Extract the [X, Y] coordinate from the center of the cell holding the provided text.  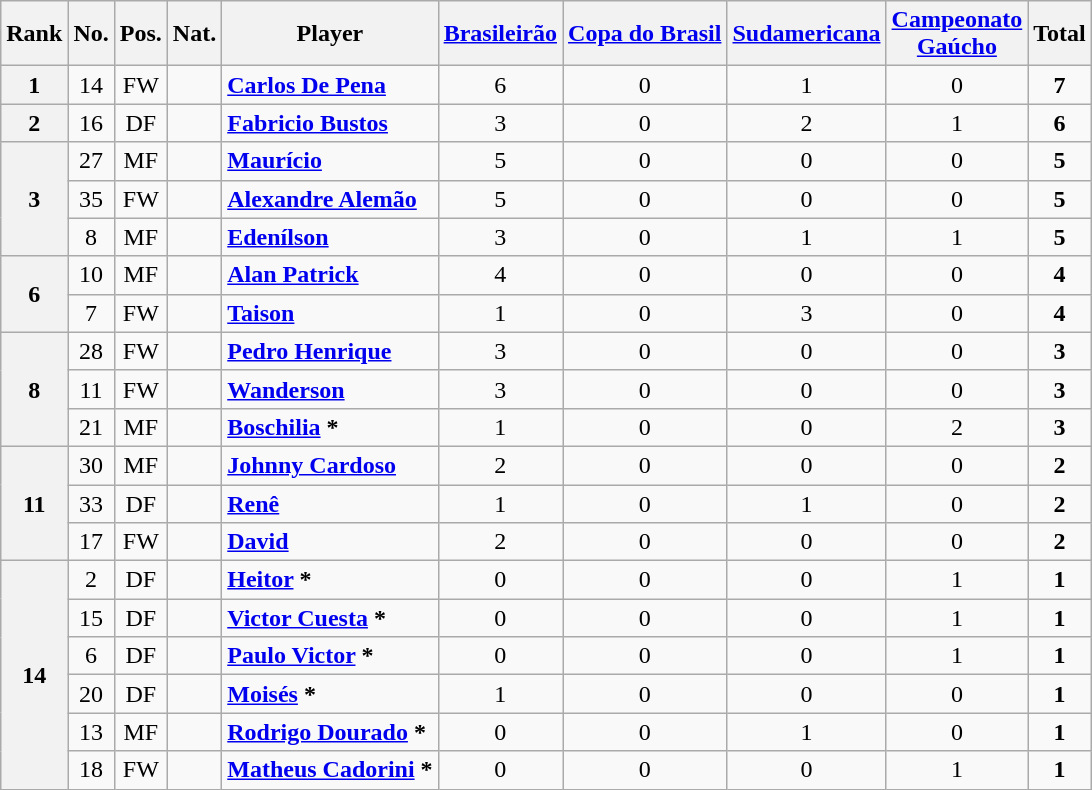
16 [91, 123]
20 [91, 694]
Brasileirão [500, 34]
Player [330, 34]
Heitor * [330, 580]
Alexandre Alemão [330, 199]
Wanderson [330, 389]
27 [91, 161]
Paulo Victor * [330, 656]
13 [91, 732]
Sudamericana [806, 34]
Fabricio Bustos [330, 123]
Total [1060, 34]
Renê [330, 503]
Rodrigo Dourado * [330, 732]
No. [91, 34]
Carlos De Pena [330, 85]
10 [91, 275]
Johnny Cardoso [330, 465]
Victor Cuesta * [330, 618]
Edenílson [330, 237]
18 [91, 770]
Rank [34, 34]
33 [91, 503]
Copa do Brasil [645, 34]
Pos. [140, 34]
30 [91, 465]
Alan Patrick [330, 275]
35 [91, 199]
Matheus Cadorini * [330, 770]
Pedro Henrique [330, 351]
17 [91, 542]
15 [91, 618]
Boschilia * [330, 427]
21 [91, 427]
Maurício [330, 161]
David [330, 542]
Moisés * [330, 694]
28 [91, 351]
Taison [330, 313]
CampeonatoGaúcho [957, 34]
Nat. [194, 34]
